Return (X, Y) of the center of cell containing provided text 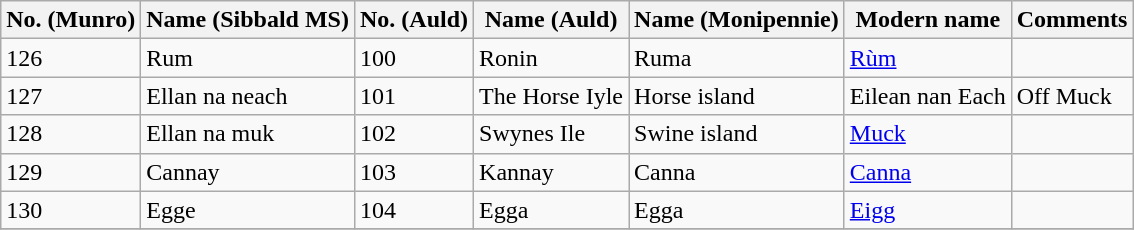
128 (71, 134)
Name (Auld) (552, 20)
102 (414, 134)
126 (71, 58)
127 (71, 96)
Ellan na muk (248, 134)
Muck (928, 134)
Ruma (737, 58)
Modern name (928, 20)
103 (414, 172)
Rùm (928, 58)
130 (71, 210)
Comments (1072, 20)
Egge (248, 210)
The Horse Iyle (552, 96)
No. (Auld) (414, 20)
Name (Sibbald MS) (248, 20)
Name (Monipennie) (737, 20)
Kannay (552, 172)
Rum (248, 58)
129 (71, 172)
Swine island (737, 134)
101 (414, 96)
Cannay (248, 172)
Swynes Ile (552, 134)
104 (414, 210)
Off Muck (1072, 96)
No. (Munro) (71, 20)
Ronin (552, 58)
Eigg (928, 210)
Horse island (737, 96)
100 (414, 58)
Ellan na neach (248, 96)
Eilean nan Each (928, 96)
